Search for the cell housing the specified text and yield its (X, Y) center coordinate. 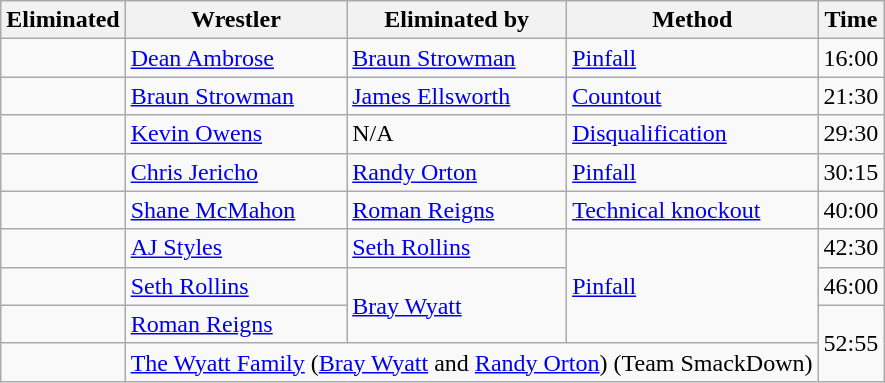
Countout (692, 96)
30:15 (851, 172)
Eliminated (63, 20)
Wrestler (236, 20)
21:30 (851, 96)
Kevin Owens (236, 134)
James Ellsworth (457, 96)
Randy Orton (457, 172)
Technical knockout (692, 210)
The Wyatt Family (Bray Wyatt and Randy Orton) (Team SmackDown) (472, 362)
Method (692, 20)
42:30 (851, 248)
52:55 (851, 343)
Bray Wyatt (457, 305)
Time (851, 20)
40:00 (851, 210)
N/A (457, 134)
16:00 (851, 58)
29:30 (851, 134)
Shane McMahon (236, 210)
Chris Jericho (236, 172)
Dean Ambrose (236, 58)
46:00 (851, 286)
Disqualification (692, 134)
Eliminated by (457, 20)
AJ Styles (236, 248)
